Search for the cell housing the specified text and yield its (X, Y) center coordinate. 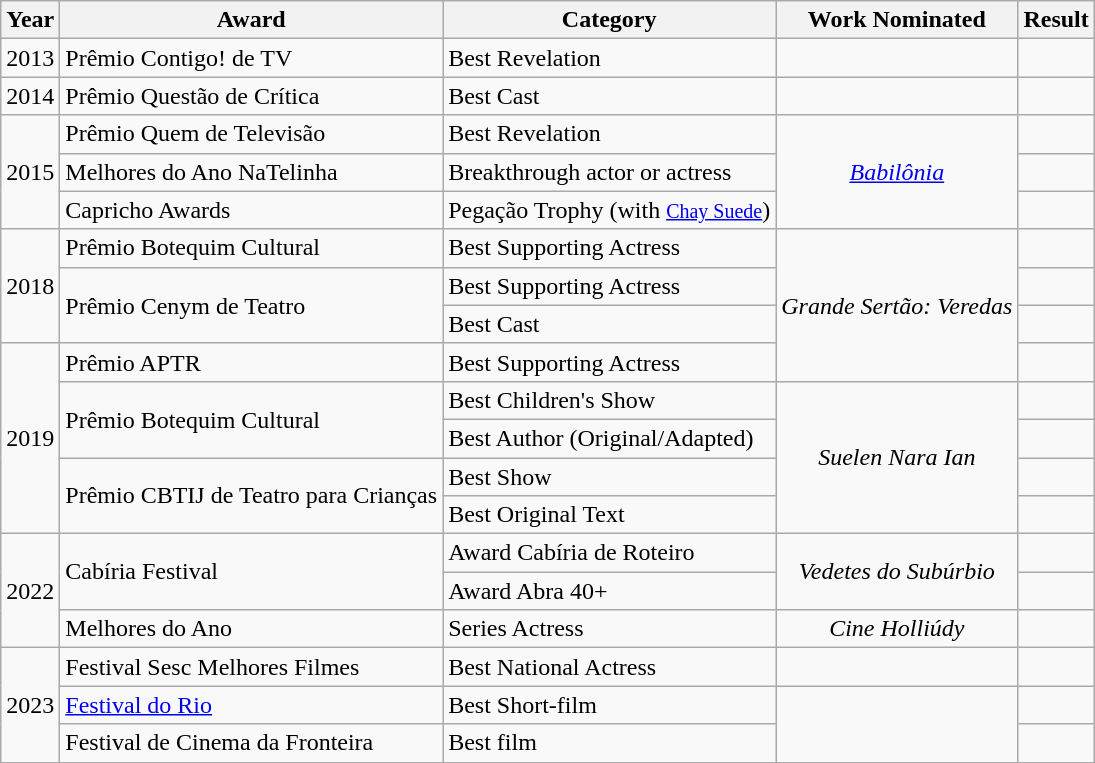
Award (252, 20)
Best Short-film (610, 705)
Vedetes do Subúrbio (897, 572)
Cine Holliúdy (897, 629)
2023 (30, 705)
Babilônia (897, 172)
Festival de Cinema da Fronteira (252, 743)
Prêmio Questão de Crítica (252, 96)
Work Nominated (897, 20)
Series Actress (610, 629)
2013 (30, 58)
2018 (30, 286)
Best Author (Original/Adapted) (610, 438)
2019 (30, 438)
Breakthrough actor or actress (610, 172)
2014 (30, 96)
Festival Sesc Melhores Filmes (252, 667)
Award Abra 40+ (610, 591)
Prêmio Contigo! de TV (252, 58)
Category (610, 20)
Award Cabíria de Roteiro (610, 553)
Best film (610, 743)
Prêmio Cenym de Teatro (252, 305)
Grande Sertão: Veredas (897, 305)
Best National Actress (610, 667)
Pegação Trophy (with Chay Suede) (610, 210)
Prêmio Quem de Televisão (252, 134)
2015 (30, 172)
Festival do Rio (252, 705)
Best Original Text (610, 515)
Best Show (610, 477)
Melhores do Ano NaTelinha (252, 172)
Cabíria Festival (252, 572)
Result (1056, 20)
Prêmio APTR (252, 362)
Melhores do Ano (252, 629)
Suelen Nara Ian (897, 457)
Capricho Awards (252, 210)
Year (30, 20)
Prêmio CBTIJ de Teatro para Crianças (252, 496)
Best Children's Show (610, 400)
2022 (30, 591)
